For the text-containing cell, return its midpoint in [X, Y] coordinate format. 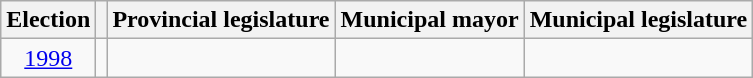
Provincial legislature [221, 20]
Election [48, 20]
Municipal legislature [638, 20]
Municipal mayor [430, 20]
1998 [48, 58]
